From the cell containing the given text, extract its center point as (X, Y) coordinate. 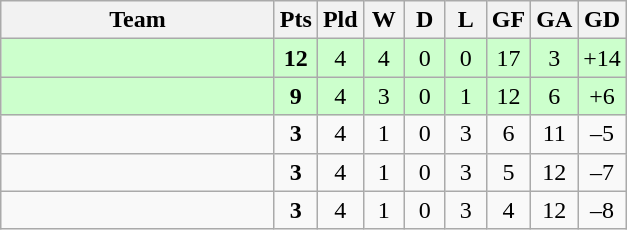
L (466, 20)
D (424, 20)
Team (138, 20)
GD (602, 20)
17 (508, 58)
5 (508, 172)
GF (508, 20)
+6 (602, 96)
Pts (296, 20)
–5 (602, 134)
–8 (602, 210)
GA (554, 20)
–7 (602, 172)
Pld (340, 20)
W (384, 20)
9 (296, 96)
+14 (602, 58)
11 (554, 134)
